Extract the (x, y) coordinate from the center of the cell holding the provided text.  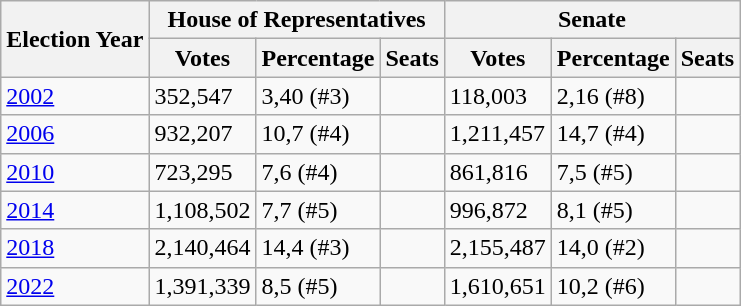
1,211,457 (498, 134)
Senate (592, 20)
2,155,487 (498, 248)
7,5 (#5) (613, 172)
14,0 (#2) (613, 248)
1,391,339 (202, 286)
8,1 (#5) (613, 210)
352,547 (202, 96)
3,40 (#3) (318, 96)
2022 (75, 286)
2002 (75, 96)
2006 (75, 134)
2,16 (#8) (613, 96)
10,7 (#4) (318, 134)
2014 (75, 210)
118,003 (498, 96)
14,7 (#4) (613, 134)
2,140,464 (202, 248)
932,207 (202, 134)
2010 (75, 172)
Election Year (75, 39)
14,4 (#3) (318, 248)
7,6 (#4) (318, 172)
861,816 (498, 172)
2018 (75, 248)
10,2 (#6) (613, 286)
1,610,651 (498, 286)
723,295 (202, 172)
House of Representatives (296, 20)
996,872 (498, 210)
1,108,502 (202, 210)
8,5 (#5) (318, 286)
7,7 (#5) (318, 210)
